Find where the given text appears and provide that cell's center as [X, Y] coordinate. 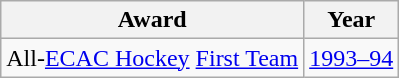
All-ECAC Hockey First Team [152, 58]
1993–94 [352, 58]
Award [152, 20]
Year [352, 20]
